Find where the given text appears and provide that cell's center as (X, Y) coordinate. 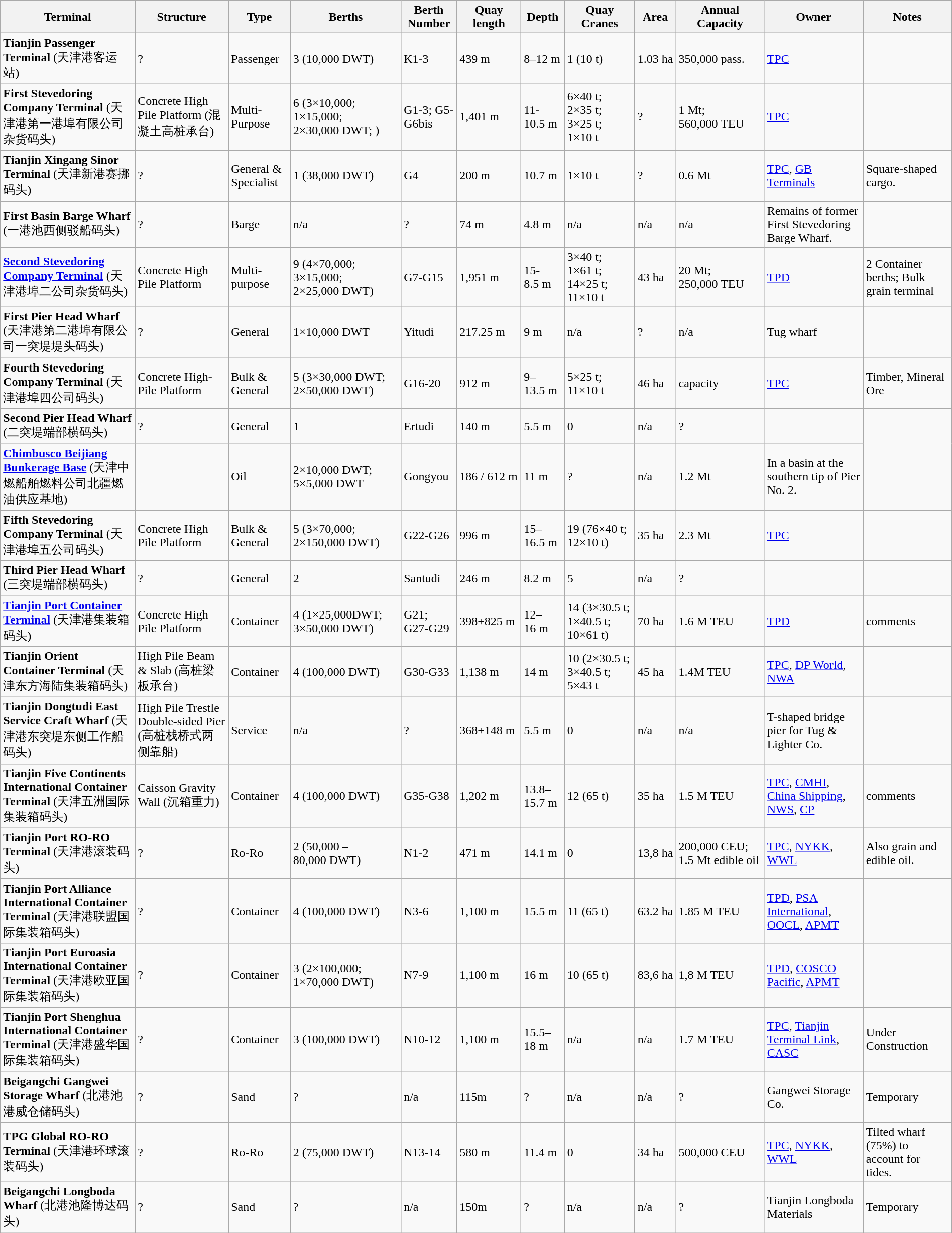
11.4 m (543, 1153)
Tianjin Passenger Terminal (天津港客运站) (68, 58)
500,000 CEU (720, 1153)
5 (3×30,000 DWT; 2×50,000 DWT) (345, 384)
Yitudi (429, 332)
20 Mt; 250,000 TEU (720, 277)
Tianjin Dongtudi East Service Craft Wharf (天津港东突堤东侧工作船码头) (68, 731)
3 (2×100,000; 1×70,000 DWT) (345, 975)
2 (75,000 DWT) (345, 1153)
5 (3×70,000; 2×150,000 DWT) (345, 535)
Caisson Gravity Wall (沉箱重力) (182, 796)
15.5–18 m (543, 1039)
43 ha (655, 277)
Depth (543, 17)
Tianjin Orient Container Terminal (天津东方海陆集装箱码头) (68, 672)
Fourth Stevedoring Company Terminal (天津港埠四公司码头) (68, 384)
Multi-purpose (260, 277)
45 ha (655, 672)
1×10 t (600, 176)
15.5 m (543, 911)
2 (345, 578)
83,6 ha (655, 975)
6×40 t; 2×35 t; 3×25 t; 1×10 t (600, 117)
First Basin Barge Wharf (一港池西侧驳船码头) (68, 224)
Quay length (489, 17)
1,138 m (489, 672)
34 ha (655, 1153)
1.2 Mt (720, 477)
Barge (260, 224)
6 (3×10,000; 1×15,000; 2×30,000 DWT; ) (345, 117)
Tianjin Port Shenghua International Container Terminal (天津港盛华国际集装箱码头) (68, 1039)
General & Specialist (260, 176)
TPD, COSCO Pacific, APMT (813, 975)
115m (489, 1096)
13,8 ha (655, 853)
TPG Global RO-RO Terminal (天津港环球滚装码头) (68, 1153)
1.7 M TEU (720, 1039)
Second Stevedoring Company Terminal (天津港埠二公司杂货码头) (68, 277)
217.25 m (489, 332)
2.3 Mt (720, 535)
1,8 M TEU (720, 975)
N1-2 (429, 853)
2×10,000 DWT; 5×5,000 DWT (345, 477)
2 Container berths; Bulk grain terminal (907, 277)
Santudi (429, 578)
In a basin at the southern tip of Pier No. 2. (813, 477)
Terminal (68, 17)
1.03 ha (655, 58)
14 (3×30.5 t; 1×40.5 t; 10×61 t) (600, 621)
11-10.5 m (543, 117)
High Pile Trestle Double-sided Pier (高桩栈桥式两侧靠船) (182, 731)
439 m (489, 58)
Square-shaped cargo. (907, 176)
1.6 M TEU (720, 621)
Chimbusco Beijiang Bunkerage Base (天津中燃船舶燃料公司北疆燃油供应基地) (68, 477)
Concrete High Pile Platform (混凝土高桩承台) (182, 117)
Gongyou (429, 477)
Also grain and edible oil. (907, 853)
Berth Number (429, 17)
Annual Capacity (720, 17)
19 (76×40 t; 12×10 t) (600, 535)
580 m (489, 1153)
12–16 m (543, 621)
T-shaped bridge pier for Tug & Lighter Co. (813, 731)
Tug wharf (813, 332)
4.8 m (543, 224)
63.2 ha (655, 911)
1,202 m (489, 796)
G22-G26 (429, 535)
Berths (345, 17)
12 (65 t) (600, 796)
1×10,000 DWT (345, 332)
4 (1×25,000DWT; 3×50,000 DWT) (345, 621)
10.7 m (543, 176)
Tianjin Port Container Terminal (天津港集装箱码头) (68, 621)
First Stevedoring Company Terminal (天津港第一港埠有限公司杂货码头) (68, 117)
471 m (489, 853)
Third Pier Head Wharf (三突堤端部横码头) (68, 578)
15–16.5 m (543, 535)
3 (100,000 DWT) (345, 1039)
186 / 612 m (489, 477)
1,951 m (489, 277)
Timber, Mineral Ore (907, 384)
14 m (543, 672)
14.1 m (543, 853)
1.4M TEU (720, 672)
996 m (489, 535)
1 (10 t) (600, 58)
Gangwei Storage Co. (813, 1096)
Ertudi (429, 426)
0.6 Mt (720, 176)
1 (345, 426)
70 ha (655, 621)
11 m (543, 477)
Under Construction (907, 1039)
Concrete High-Pile Platform (182, 384)
TPC, GB Terminals (813, 176)
9 (4×70,000; 3×15,000; 2×25,000 DWT) (345, 277)
Notes (907, 17)
Tianjin Xingang Sinor Terminal (天津新港赛挪码头) (68, 176)
Tianjin Longboda Materials (813, 1208)
3×40 t; 1×61 t; 14×25 t; 11×10 t (600, 277)
TPD, PSA International, OOCL, APMT (813, 911)
G35-G38 (429, 796)
First Pier Head Wharf (天津港第二港埠有限公司一突堤堤头码头) (68, 332)
G30-G33 (429, 672)
Quay Cranes (600, 17)
Second Pier Head Wharf (二突堤端部横码头) (68, 426)
Service (260, 731)
Tianjin Port RO-RO Terminal (天津港滚装码头) (68, 853)
16 m (543, 975)
High Pile Beam & Slab (高桩梁板承台) (182, 672)
G16-20 (429, 384)
9 m (543, 332)
Owner (813, 17)
8–12 m (543, 58)
Oil (260, 477)
1.5 M TEU (720, 796)
140 m (489, 426)
Fifth Stevedoring Company Terminal (天津港埠五公司码头) (68, 535)
46 ha (655, 384)
N7-9 (429, 975)
11 (65 t) (600, 911)
1 Mt; 560,000 TEU (720, 117)
246 m (489, 578)
Passenger (260, 58)
G21; G27-G29 (429, 621)
1,401 m (489, 117)
350,000 pass. (720, 58)
8.2 m (543, 578)
5×25 t; 11×10 t (600, 384)
TPC, DP World, NWA (813, 672)
G7-G15 (429, 277)
10 (65 t) (600, 975)
200,000 CEU; 1.5 Mt edible oil (720, 853)
Type (260, 17)
Remains of former First Stevedoring Barge Wharf. (813, 224)
13.8–15.7 m (543, 796)
N3-6 (429, 911)
capacity (720, 384)
Beigangchi Longboda Wharf (北港池隆博达码头) (68, 1208)
TPC, CMHI, China Shipping, NWS, CP (813, 796)
2 (50,000 – 80,000 DWT) (345, 853)
Multi-Purpose (260, 117)
912 m (489, 384)
Beigangchi Gangwei Storage Wharf (北港池港威仓储码头) (68, 1096)
N10-12 (429, 1039)
150m (489, 1208)
G4 (429, 176)
Structure (182, 17)
74 m (489, 224)
368+148 m (489, 731)
K1-3 (429, 58)
3 (10,000 DWT) (345, 58)
Tilted wharf (75%) to account for tides. (907, 1153)
Tianjin Port Euroasia International Container Terminal (天津港欧亚国际集装箱码头) (68, 975)
G1-3; G5-G6bis (429, 117)
1.85 M TEU (720, 911)
Tianjin Port Alliance International Container Terminal (天津港联盟国际集装箱码头) (68, 911)
1 (38,000 DWT) (345, 176)
10 (2×30.5 t; 3×40.5 t; 5×43 t (600, 672)
Tianjin Five Continents International Container Terminal (天津五洲国际集装箱码头) (68, 796)
15-8.5 m (543, 277)
398+825 m (489, 621)
5 (600, 578)
200 m (489, 176)
TPC, Tianjin Terminal Link, CASC (813, 1039)
Area (655, 17)
N13-14 (429, 1153)
9–13.5 m (543, 384)
